Identify which cell holds the provided text, then report its (X, Y) central coordinate. 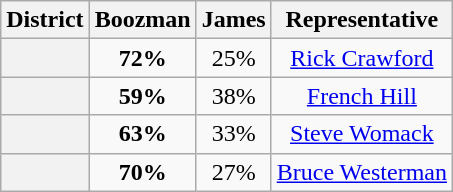
70% (142, 172)
25% (234, 58)
District (45, 20)
38% (234, 96)
59% (142, 96)
33% (234, 134)
French Hill (362, 96)
Steve Womack (362, 134)
Boozman (142, 20)
James (234, 20)
63% (142, 134)
Representative (362, 20)
72% (142, 58)
Bruce Westerman (362, 172)
27% (234, 172)
Rick Crawford (362, 58)
